Provide the (x, y) coordinate of the cell's center where the given text is located.  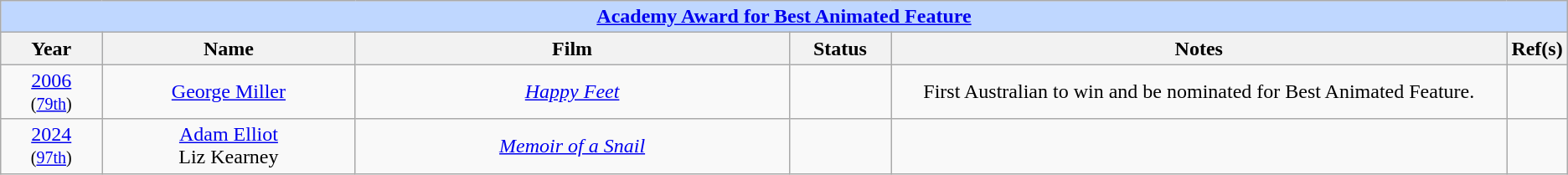
Memoir of a Snail (572, 146)
First Australian to win and be nominated for Best Animated Feature. (1199, 92)
Happy Feet (572, 92)
George Miller (229, 92)
Status (840, 49)
Name (229, 49)
Academy Award for Best Animated Feature (784, 17)
Ref(s) (1537, 49)
Notes (1199, 49)
Film (572, 49)
2024(97th) (52, 146)
Adam ElliotLiz Kearney (229, 146)
2006(79th) (52, 92)
Year (52, 49)
